Search for the cell housing the specified text and yield its (X, Y) center coordinate. 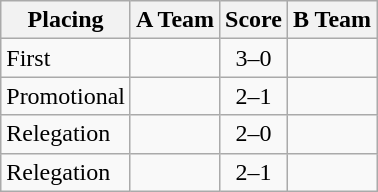
B Team (332, 20)
2–0 (254, 134)
Placing (66, 20)
Score (254, 20)
3–0 (254, 58)
First (66, 58)
A Team (174, 20)
Promotional (66, 96)
